Determine the [X, Y] coordinate at the center of the cell enclosing the given text.  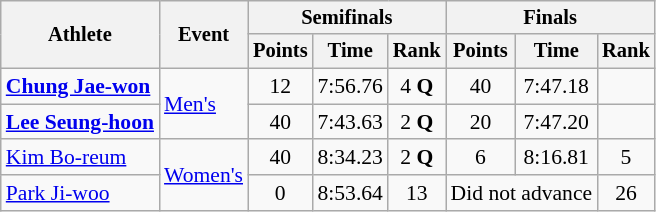
13 [417, 193]
Men's [204, 104]
6 [481, 158]
8:16.81 [556, 158]
8:34.23 [350, 158]
7:43.63 [350, 122]
26 [626, 193]
Park Ji-woo [80, 193]
0 [280, 193]
7:47.20 [556, 122]
8:53.64 [350, 193]
5 [626, 158]
4 Q [417, 87]
Chung Jae-won [80, 87]
Finals [550, 18]
12 [280, 87]
Kim Bo-reum [80, 158]
Athlete [80, 34]
7:47.18 [556, 87]
Semifinals [346, 18]
20 [481, 122]
Women's [204, 176]
Lee Seung-hoon [80, 122]
7:56.76 [350, 87]
Event [204, 34]
Did not advance [522, 193]
